Capture the cell that displays the provided text and extract its (x, y) central coordinate. 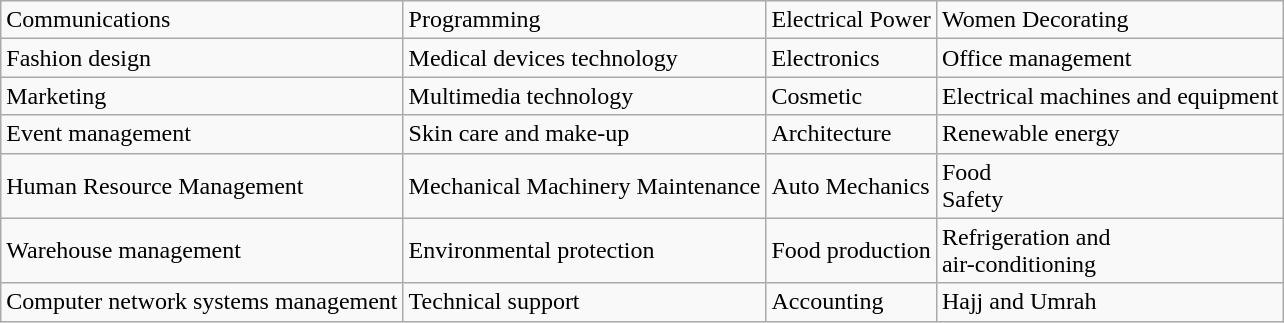
Office management (1110, 58)
Accounting (851, 302)
Auto Mechanics (851, 186)
Food production (851, 250)
Event management (202, 134)
Multimedia technology (584, 96)
Electronics (851, 58)
Medical devices technology (584, 58)
Human Resource Management (202, 186)
Marketing (202, 96)
Refrigeration andair-conditioning (1110, 250)
Computer network systems management (202, 302)
Renewable energy (1110, 134)
Programming (584, 20)
Architecture (851, 134)
Mechanical Machinery Maintenance (584, 186)
Women Decorating (1110, 20)
Hajj and Umrah (1110, 302)
Fashion design (202, 58)
Communications (202, 20)
Electrical machines and equipment (1110, 96)
Skin care and make-up (584, 134)
Electrical Power (851, 20)
FoodSafety (1110, 186)
Technical support (584, 302)
Warehouse management (202, 250)
Environmental protection (584, 250)
Cosmetic (851, 96)
